Return [x, y] of the center of cell containing provided text 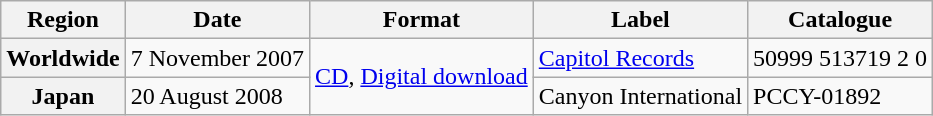
20 August 2008 [217, 96]
Capitol Records [640, 58]
Catalogue [840, 20]
Date [217, 20]
Region [63, 20]
7 November 2007 [217, 58]
PCCY-01892 [840, 96]
Label [640, 20]
Japan [63, 96]
Format [422, 20]
Canyon International [640, 96]
CD, Digital download [422, 77]
Worldwide [63, 58]
50999 513719 2 0 [840, 58]
